Locate the cell with the specified text and output its [X, Y] center coordinate. 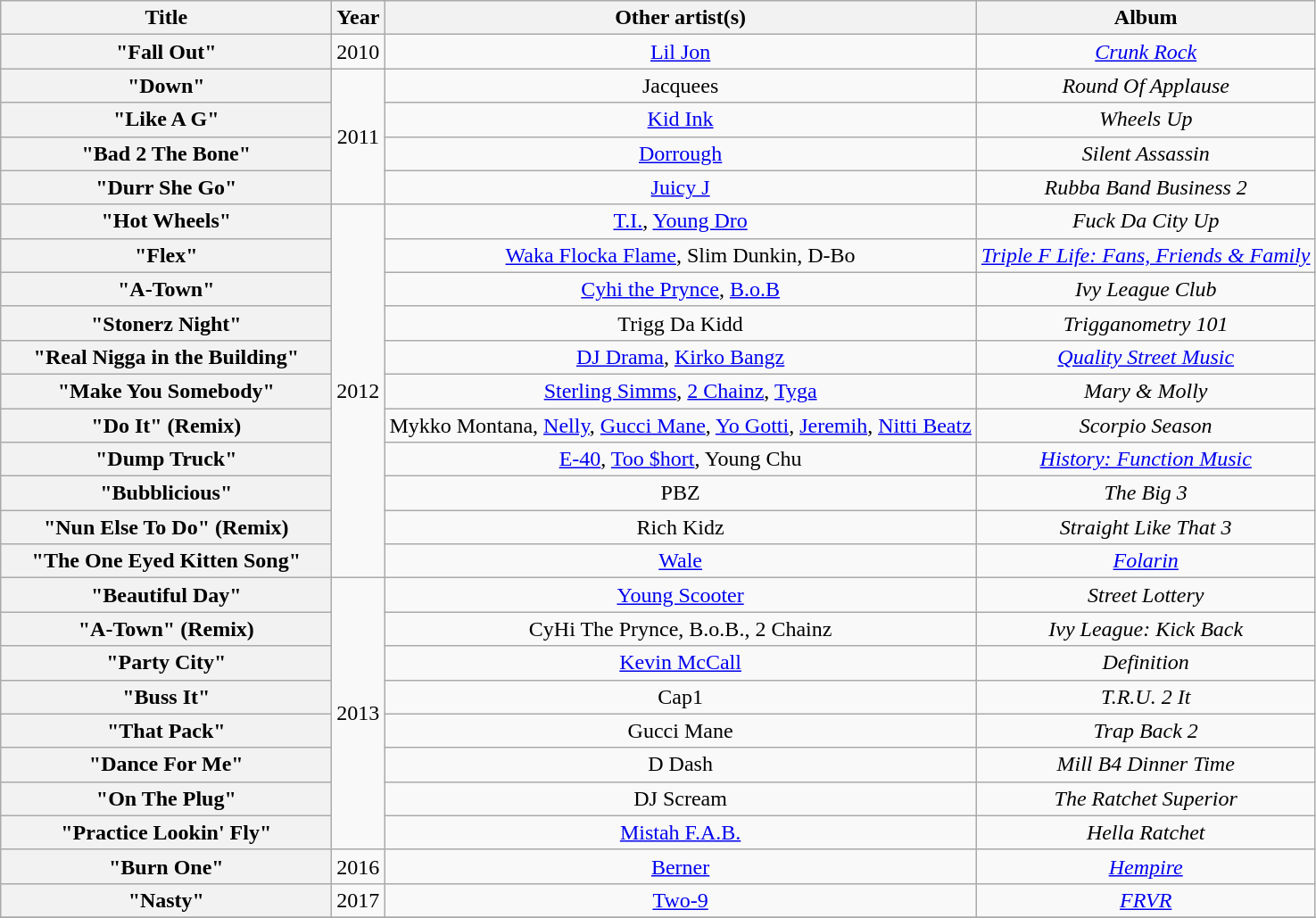
"Buss It" [166, 697]
Crunk Rock [1146, 52]
2013 [359, 714]
Hella Ratchet [1146, 832]
Ivy League Club [1146, 289]
Wale [680, 561]
CyHi The Prynce, B.o.B., 2 Chainz [680, 629]
"Hot Wheels" [166, 221]
Silent Assassin [1146, 153]
D Dash [680, 765]
DJ Scream [680, 798]
Kevin McCall [680, 663]
Wheels Up [1146, 120]
Trap Back 2 [1146, 731]
"Down" [166, 86]
Trigg Da Kidd [680, 323]
Berner [680, 866]
Definition [1146, 663]
"Burn One" [166, 866]
Triple F Life: Fans, Friends & Family [1146, 255]
"Bad 2 The Bone" [166, 153]
Hempire [1146, 866]
Cyhi the Prynce, B.o.B [680, 289]
DJ Drama, Kirko Bangz [680, 357]
History: Function Music [1146, 459]
"Nun Else To Do" (Remix) [166, 527]
"Practice Lookin' Fly" [166, 832]
2012 [359, 391]
"The One Eyed Kitten Song" [166, 561]
2017 [359, 900]
Two-9 [680, 900]
E-40, Too $hort, Young Chu [680, 459]
T.R.U. 2 It [1146, 697]
The Big 3 [1146, 493]
2011 [359, 136]
"Beautiful Day" [166, 595]
Gucci Mane [680, 731]
FRVR [1146, 900]
Mill B4 Dinner Time [1146, 765]
"Stonerz Night" [166, 323]
"Bubblicious" [166, 493]
"Durr She Go" [166, 187]
"Flex" [166, 255]
Round Of Applause [1146, 86]
"Dance For Me" [166, 765]
Folarin [1146, 561]
Young Scooter [680, 595]
Street Lottery [1146, 595]
"On The Plug" [166, 798]
2010 [359, 52]
Mykko Montana, Nelly, Gucci Mane, Yo Gotti, Jeremih, Nitti Beatz [680, 426]
"That Pack" [166, 731]
"Like A G" [166, 120]
Fuck Da City Up [1146, 221]
Mistah F.A.B. [680, 832]
"Nasty" [166, 900]
Dorrough [680, 153]
"Party City" [166, 663]
Cap1 [680, 697]
Title [166, 18]
"Do It" (Remix) [166, 426]
Quality Street Music [1146, 357]
Straight Like That 3 [1146, 527]
Year [359, 18]
"Fall Out" [166, 52]
Waka Flocka Flame, Slim Dunkin, D-Bo [680, 255]
Ivy League: Kick Back [1146, 629]
"Dump Truck" [166, 459]
Rich Kidz [680, 527]
Jacquees [680, 86]
Trigganometry 101 [1146, 323]
"A-Town" [166, 289]
Kid Ink [680, 120]
Mary & Molly [1146, 391]
2016 [359, 866]
"Real Nigga in the Building" [166, 357]
Sterling Simms, 2 Chainz, Tyga [680, 391]
"Make You Somebody" [166, 391]
T.I., Young Dro [680, 221]
Lil Jon [680, 52]
Other artist(s) [680, 18]
The Ratchet Superior [1146, 798]
Album [1146, 18]
Scorpio Season [1146, 426]
PBZ [680, 493]
Juicy J [680, 187]
Rubba Band Business 2 [1146, 187]
"A-Town" (Remix) [166, 629]
